Capture the cell that displays the provided text and extract its [X, Y] central coordinate. 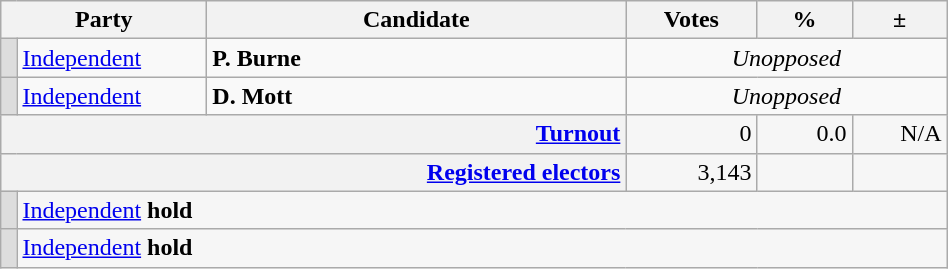
3,143 [692, 172]
Registered electors [314, 172]
D. Mott [416, 96]
% [804, 20]
Party [104, 20]
N/A [900, 134]
± [900, 20]
P. Burne [416, 58]
Turnout [314, 134]
Candidate [416, 20]
Votes [692, 20]
0.0 [804, 134]
0 [692, 134]
